Output the (x, y) coordinate of the center of the cell containing the given text.  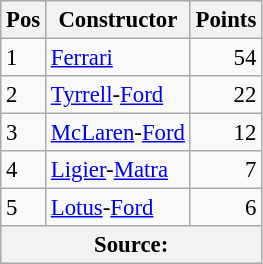
Source: (132, 245)
7 (226, 170)
5 (24, 208)
Constructor (118, 20)
3 (24, 133)
Tyrrell-Ford (118, 95)
22 (226, 95)
Ligier-Matra (118, 170)
12 (226, 133)
4 (24, 170)
Pos (24, 20)
54 (226, 58)
McLaren-Ford (118, 133)
6 (226, 208)
Ferrari (118, 58)
Points (226, 20)
2 (24, 95)
Lotus-Ford (118, 208)
1 (24, 58)
